Locate the cell with the specified text and output its [x, y] center coordinate. 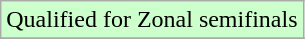
Qualified for Zonal semifinals [152, 20]
